Extract the [x, y] coordinate from the center of the cell holding the provided text.  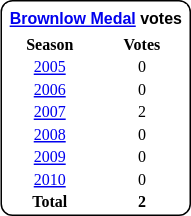
2009 [50, 157]
2010 [50, 180]
Brownlow Medal votes [96, 18]
Total [50, 202]
Votes [142, 44]
2008 [50, 134]
Season [50, 44]
2007 [50, 112]
2006 [50, 90]
2005 [50, 67]
